Identify which cell holds the provided text, then report its [X, Y] central coordinate. 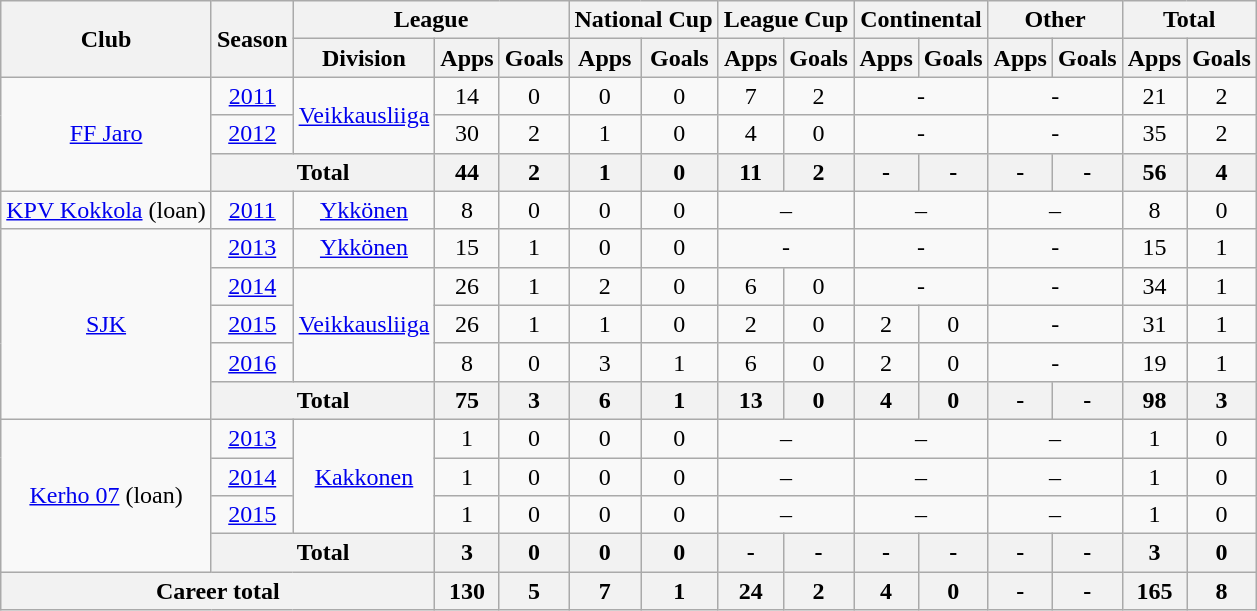
FF Jaro [106, 134]
Career total [218, 591]
19 [1154, 362]
SJK [106, 324]
Kakkonen [364, 476]
21 [1154, 96]
League Cup [786, 20]
98 [1154, 400]
5 [534, 591]
75 [467, 400]
Continental [921, 20]
34 [1154, 286]
56 [1154, 172]
2012 [252, 134]
Division [364, 58]
2016 [252, 362]
13 [750, 400]
Other [1055, 20]
24 [750, 591]
30 [467, 134]
KPV Kokkola (loan) [106, 210]
Kerho 07 (loan) [106, 495]
National Cup [644, 20]
11 [750, 172]
130 [467, 591]
31 [1154, 324]
League [431, 20]
165 [1154, 591]
44 [467, 172]
Season [252, 39]
35 [1154, 134]
Club [106, 39]
14 [467, 96]
